For the text-containing cell, return its midpoint in [x, y] coordinate format. 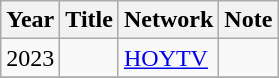
Network [168, 20]
Year [30, 20]
HOYTV [168, 58]
Title [90, 20]
2023 [30, 58]
Note [248, 20]
